Search for the cell housing the specified text and yield its [x, y] center coordinate. 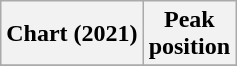
Chart (2021) [72, 34]
Peakposition [189, 34]
